Return the (X, Y) coordinate for the center point of the cell that contains the specified text.  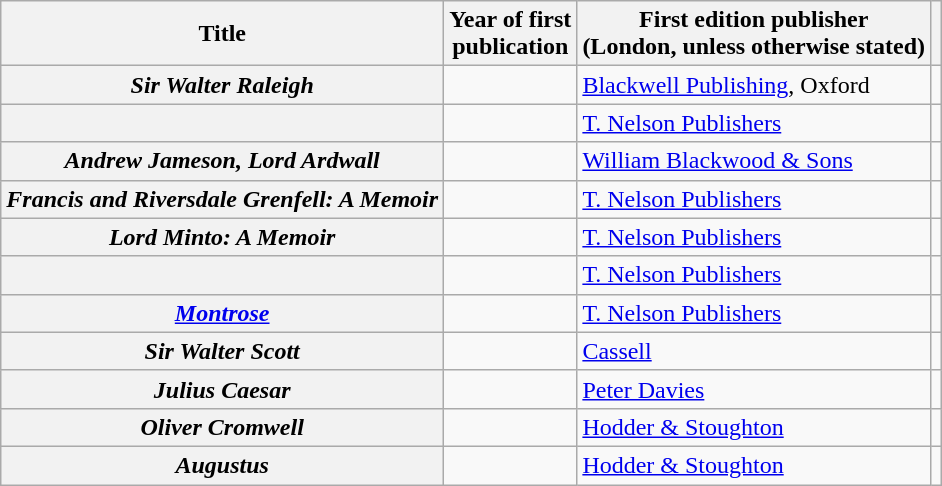
Peter Davies (754, 389)
Andrew Jameson, Lord Ardwall (222, 161)
Lord Minto: A Memoir (222, 237)
William Blackwood & Sons (754, 161)
Sir Walter Raleigh (222, 85)
Title (222, 34)
Year of firstpublication (510, 34)
Francis and Riversdale Grenfell: A Memoir (222, 199)
Augustus (222, 465)
Blackwell Publishing, Oxford (754, 85)
First edition publisher(London, unless otherwise stated) (754, 34)
Julius Caesar (222, 389)
Montrose (222, 313)
Oliver Cromwell (222, 427)
Cassell (754, 351)
Sir Walter Scott (222, 351)
